Determine the [x, y] coordinate at the center of the cell enclosing the given text.  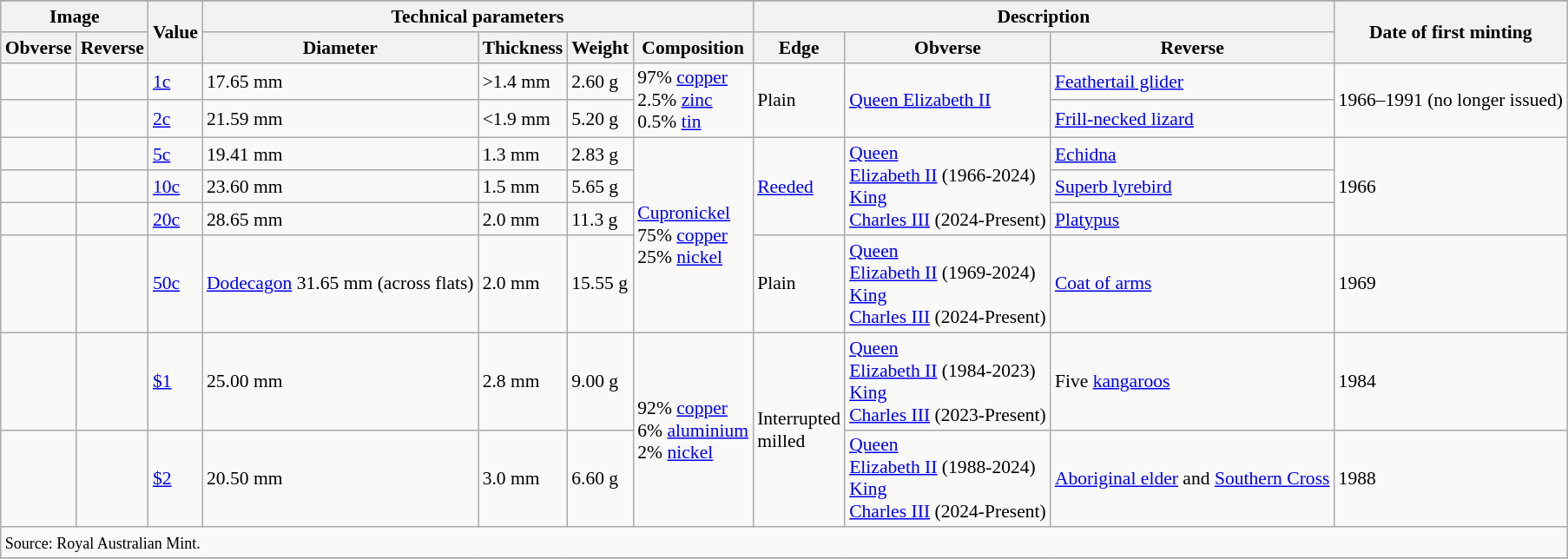
1988 [1452, 478]
>1.4 mm [523, 82]
1c [175, 82]
Queen Elizabeth II [948, 101]
Thickness [523, 48]
23.60 mm [340, 186]
50c [175, 284]
Interruptedmilled [799, 430]
1966–1991 (no longer issued) [1452, 101]
Diameter [340, 48]
10c [175, 186]
6.60 g [600, 478]
20.50 mm [340, 478]
Platypus [1193, 219]
5.20 g [600, 120]
Superb lyrebird [1193, 186]
QueenElizabeth II (1984-2023)KingCharles III (2023-Present) [948, 381]
1.5 mm [523, 186]
Edge [799, 48]
Weight [600, 48]
1966 [1452, 187]
2c [175, 120]
11.3 g [600, 219]
Technical parameters [478, 16]
Reeded [799, 187]
Frill-necked lizard [1193, 120]
17.65 mm [340, 82]
QueenElizabeth II (1988-2024)KingCharles III (2024-Present) [948, 478]
Value [175, 31]
2.83 g [600, 155]
2.8 mm [523, 381]
Aboriginal elder and Southern Cross [1193, 478]
9.00 g [600, 381]
Description [1044, 16]
3.0 mm [523, 478]
21.59 mm [340, 120]
97% copper2.5% zinc0.5% tin [693, 101]
20c [175, 219]
QueenElizabeth II (1966-2024)KingCharles III (2024-Present) [948, 187]
Source: Royal Australian Mint. [784, 543]
2.60 g [600, 82]
28.65 mm [340, 219]
19.41 mm [340, 155]
1969 [1452, 284]
Cupronickel75% copper25% nickel [693, 235]
Coat of arms [1193, 284]
$2 [175, 478]
Five kangaroos [1193, 381]
1984 [1452, 381]
Dodecagon 31.65 mm (across flats) [340, 284]
5c [175, 155]
QueenElizabeth II (1969-2024)KingCharles III (2024-Present) [948, 284]
1.3 mm [523, 155]
Date of first minting [1452, 31]
25.00 mm [340, 381]
5.65 g [600, 186]
15.55 g [600, 284]
$1 [175, 381]
Echidna [1193, 155]
Image [75, 16]
<1.9 mm [523, 120]
92% copper6% aluminium2% nickel [693, 430]
Feathertail glider [1193, 82]
Composition [693, 48]
